Identify which cell holds the provided text, then report its [X, Y] central coordinate. 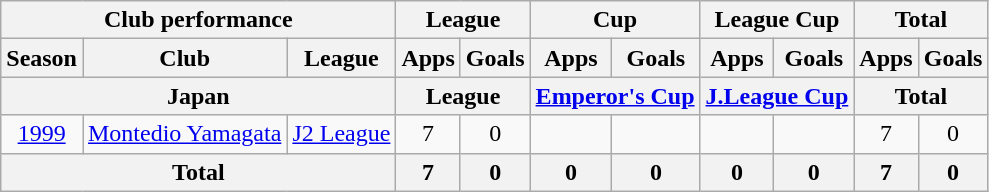
1999 [42, 134]
J.League Cup [777, 96]
J2 League [342, 134]
Club performance [198, 20]
Emperor's Cup [615, 96]
League Cup [777, 20]
Japan [198, 96]
Club [184, 58]
Montedio Yamagata [184, 134]
Season [42, 58]
Cup [615, 20]
